Return the [x, y] coordinate for the center point of the cell that contains the specified text.  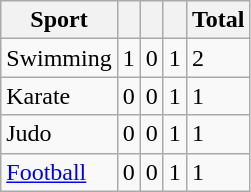
Swimming [59, 58]
Judo [59, 134]
Total [218, 20]
Football [59, 172]
Sport [59, 20]
Karate [59, 96]
2 [218, 58]
